Scan for the cell matching the given text and deliver its (X, Y) coordinate at center. 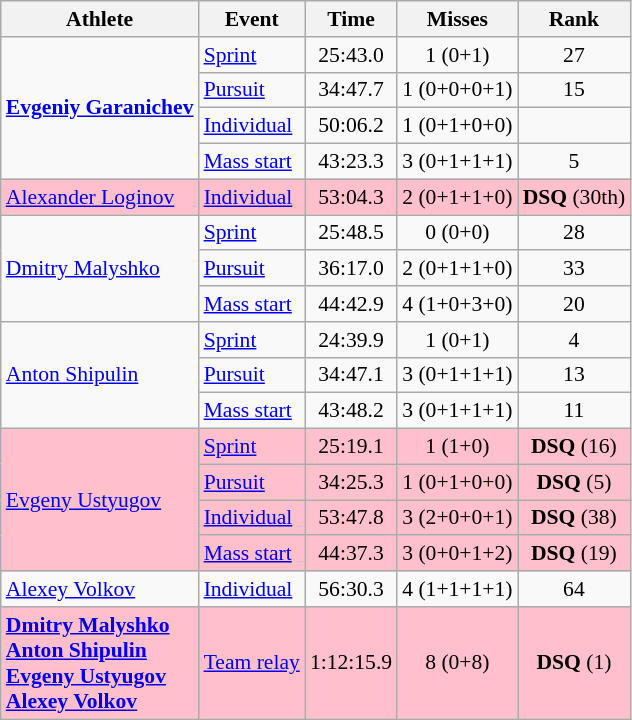
DSQ (16) (574, 447)
DSQ (30th) (574, 197)
Evgeny Ustyugov (100, 500)
1 (0+0+0+1) (457, 90)
53:47.8 (351, 518)
5 (574, 162)
Anton Shipulin (100, 376)
DSQ (19) (574, 554)
Rank (574, 19)
1:12:15.9 (351, 663)
Alexey Volkov (100, 589)
20 (574, 304)
DSQ (5) (574, 482)
DSQ (38) (574, 518)
34:25.3 (351, 482)
1 (1+0) (457, 447)
44:37.3 (351, 554)
33 (574, 269)
Dmitry MalyshkoAnton ShipulinEvgeny UstyugovAlexey Volkov (100, 663)
25:43.0 (351, 55)
43:48.2 (351, 411)
24:39.9 (351, 340)
27 (574, 55)
36:17.0 (351, 269)
13 (574, 375)
11 (574, 411)
DSQ (1) (574, 663)
Time (351, 19)
53:04.3 (351, 197)
Dmitry Malyshko (100, 268)
4 (574, 340)
64 (574, 589)
25:48.5 (351, 233)
0 (0+0) (457, 233)
Event (252, 19)
28 (574, 233)
4 (1+0+3+0) (457, 304)
Team relay (252, 663)
25:19.1 (351, 447)
Athlete (100, 19)
3 (0+0+1+2) (457, 554)
3 (2+0+0+1) (457, 518)
15 (574, 90)
4 (1+1+1+1) (457, 589)
56:30.3 (351, 589)
Alexander Loginov (100, 197)
34:47.7 (351, 90)
8 (0+8) (457, 663)
34:47.1 (351, 375)
Evgeniy Garanichev (100, 108)
50:06.2 (351, 126)
43:23.3 (351, 162)
44:42.9 (351, 304)
Misses (457, 19)
